Return the (X, Y) coordinate for the center point of the cell that contains the specified text.  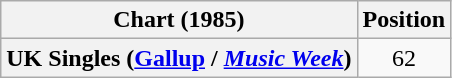
UK Singles (Gallup / Music Week) (179, 58)
Position (404, 20)
62 (404, 58)
Chart (1985) (179, 20)
